Scan for the cell matching the given text and deliver its [X, Y] coordinate at center. 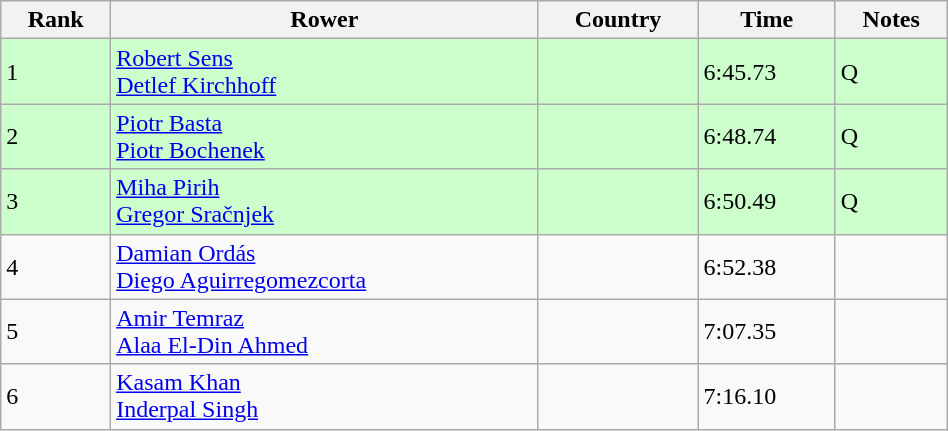
6:50.49 [766, 202]
Rower [324, 20]
Time [766, 20]
Kasam Khan Inderpal Singh [324, 396]
4 [56, 266]
Miha Pirih Gregor Sračnjek [324, 202]
Piotr BastaPiotr Bochenek [324, 136]
3 [56, 202]
7:16.10 [766, 396]
6 [56, 396]
Rank [56, 20]
2 [56, 136]
7:07.35 [766, 332]
6:52.38 [766, 266]
6:45.73 [766, 72]
Damian Ordás Diego Aguirregomezcorta [324, 266]
1 [56, 72]
Notes [891, 20]
6:48.74 [766, 136]
Amir Temraz Alaa El-Din Ahmed [324, 332]
5 [56, 332]
Country [618, 20]
Robert Sens Detlef Kirchhoff [324, 72]
